Return the (x, y) coordinate for the center point of the cell that contains the specified text.  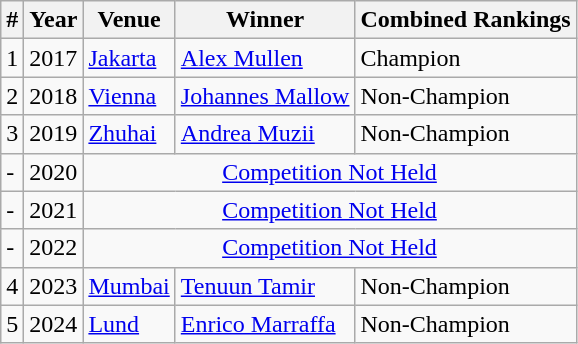
Zhuhai (129, 134)
Combined Rankings (466, 20)
1 (12, 58)
4 (12, 286)
Winner (265, 20)
Jakarta (129, 58)
2022 (54, 248)
2020 (54, 172)
2023 (54, 286)
2018 (54, 96)
5 (12, 324)
Lund (129, 324)
2017 (54, 58)
Vienna (129, 96)
2019 (54, 134)
Venue (129, 20)
Andrea Muzii (265, 134)
Tenuun Tamir (265, 286)
3 (12, 134)
Enrico Marraffa (265, 324)
Alex Mullen (265, 58)
Champion (466, 58)
# (12, 20)
2021 (54, 210)
Johannes Mallow (265, 96)
Mumbai (129, 286)
2024 (54, 324)
Year (54, 20)
2 (12, 96)
